Output the [X, Y] coordinate of the center of the cell containing the given text.  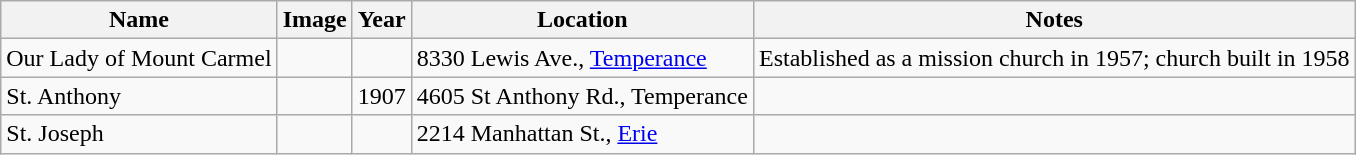
Established as a mission church in 1957; church built in 1958 [1054, 58]
8330 Lewis Ave., Temperance [582, 58]
Year [382, 20]
Location [582, 20]
Our Lady of Mount Carmel [139, 58]
2214 Manhattan St., Erie [582, 134]
St. Anthony [139, 96]
Notes [1054, 20]
4605 St Anthony Rd., Temperance [582, 96]
St. Joseph [139, 134]
Name [139, 20]
1907 [382, 96]
Image [314, 20]
